Locate the cell with the specified text and output its (X, Y) center coordinate. 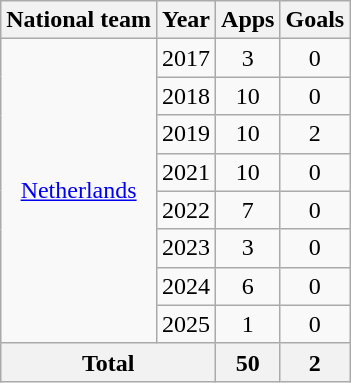
1 (248, 324)
50 (248, 362)
6 (248, 286)
Total (108, 362)
2017 (186, 58)
National team (79, 20)
7 (248, 210)
2023 (186, 248)
2025 (186, 324)
Year (186, 20)
2021 (186, 172)
Netherlands (79, 191)
Goals (315, 20)
Apps (248, 20)
2022 (186, 210)
2024 (186, 286)
2019 (186, 134)
2018 (186, 96)
